From the cell containing the given text, extract its center point as [X, Y] coordinate. 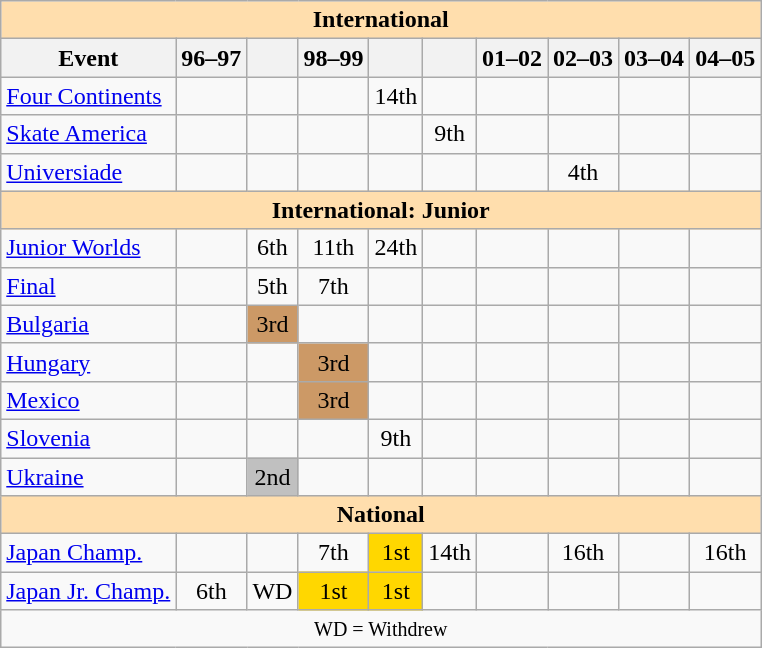
International [381, 20]
Ukraine [88, 477]
Junior Worlds [88, 248]
96–97 [212, 58]
Event [88, 58]
4th [584, 172]
Bulgaria [88, 324]
WD = Withdrew [381, 629]
2nd [272, 477]
24th [396, 248]
5th [272, 286]
Hungary [88, 362]
02–03 [584, 58]
03–04 [654, 58]
Mexico [88, 400]
01–02 [512, 58]
Skate America [88, 134]
WD [272, 591]
International: Junior [381, 210]
Japan Jr. Champ. [88, 591]
04–05 [726, 58]
98–99 [334, 58]
Four Continents [88, 96]
Japan Champ. [88, 553]
National [381, 515]
Final [88, 286]
Universiade [88, 172]
Slovenia [88, 438]
11th [334, 248]
